Determine the [x, y] coordinate at the center of the cell enclosing the given text.  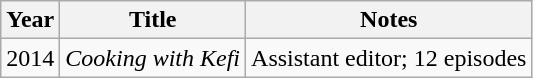
Title [153, 20]
Cooking with Kefi [153, 58]
Notes [389, 20]
2014 [30, 58]
Year [30, 20]
Assistant editor; 12 episodes [389, 58]
